Scan for the cell matching the given text and deliver its (X, Y) coordinate at center. 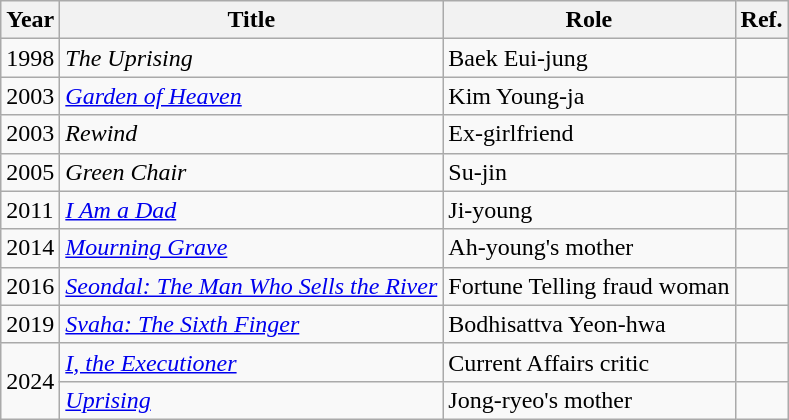
Garden of Heaven (252, 96)
Ref. (762, 20)
Mourning Grave (252, 248)
The Uprising (252, 58)
Su-jin (589, 172)
Baek Eui-jung (589, 58)
I, the Executioner (252, 362)
Kim Young-ja (589, 96)
1998 (30, 58)
2005 (30, 172)
Uprising (252, 400)
Ex-girlfriend (589, 134)
Bodhisattva Yeon-hwa (589, 324)
2016 (30, 286)
2019 (30, 324)
Svaha: The Sixth Finger (252, 324)
Ji-young (589, 210)
Current Affairs critic (589, 362)
Ah-young's mother (589, 248)
Title (252, 20)
2014 (30, 248)
Year (30, 20)
Jong-ryeo's mother (589, 400)
Fortune Telling fraud woman (589, 286)
Seondal: The Man Who Sells the River (252, 286)
2024 (30, 381)
I Am a Dad (252, 210)
2011 (30, 210)
Green Chair (252, 172)
Rewind (252, 134)
Role (589, 20)
